Detect which cell encompasses the target text, then output its (x, y) center coordinate. 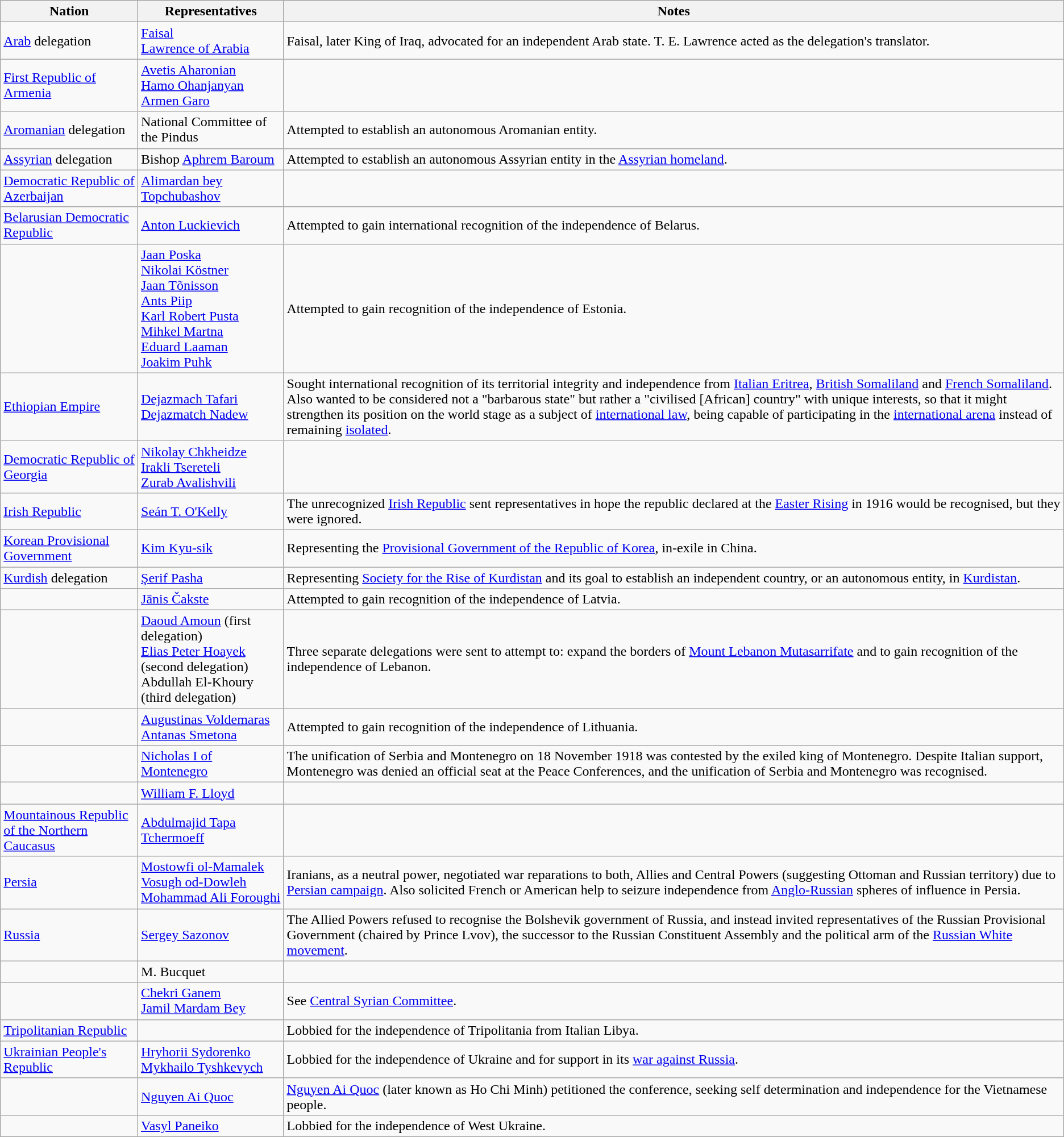
Representing the Provisional Government of the Republic of Korea, in-exile in China. (674, 548)
Democratic Republic of Azerbaijan (69, 189)
Arab delegation (69, 41)
Anton Luckievich (211, 225)
National Committee of the Pindus (211, 130)
Attempted to gain recognition of the independence of Latvia. (674, 599)
Vasyl Paneiko (211, 1126)
Jānis Čakste (211, 599)
Ethiopian Empire (69, 407)
William F. Lloyd (211, 793)
Irish Republic (69, 511)
Attempted to gain international recognition of the independence of Belarus. (674, 225)
First Republic of Armenia (69, 85)
Nicholas I of Montenegro (211, 764)
See Central Syrian Committee. (674, 1001)
Mountainous Republic of the Northern Caucasus (69, 830)
Assyrian delegation (69, 159)
Belarusian Democratic Republic (69, 225)
Lobbied for the independence of Tripolitania from Italian Libya. (674, 1030)
Democratic Republic of Georgia (69, 467)
Mostowfi ol-MamalekVosugh od-Dowleh Mohammad Ali Foroughi (211, 882)
Representing Society for the Rise of Kurdistan and its goal to establish an independent country, or an autonomous entity, in Kurdistan. (674, 578)
Attempted to establish an autonomous Aromanian entity. (674, 130)
Alimardan bey Topchubashov (211, 189)
Chekri GanemJamil Mardam Bey (211, 1001)
Persia (69, 882)
Lobbied for the independence of West Ukraine. (674, 1126)
Nguyen Ai Quoc (211, 1097)
FaisalLawrence of Arabia (211, 41)
Representatives (211, 11)
Abdulmajid Tapa Tchermoeff (211, 830)
Jaan PoskaNikolai KöstnerJaan TõnissonAnts PiipKarl Robert PustaMihkel MartnaEduard LaamanJoakim Puhk (211, 308)
Attempted to gain recognition of the independence of Lithuania. (674, 727)
Dejazmach TafariDejazmatch Nadew (211, 407)
Nguyen Ai Quoc (later known as Ho Chi Minh) petitioned the conference, seeking self determination and independence for the Vietnamese people. (674, 1097)
Seán T. O'Kelly (211, 511)
Şerif Pasha (211, 578)
Nikolay ChkheidzeIrakli TsereteliZurab Avalishvili (211, 467)
M. Bucquet (211, 972)
Nation (69, 11)
Attempted to gain recognition of the independence of Estonia. (674, 308)
Lobbied for the independence of Ukraine and for support in its war against Russia. (674, 1059)
Faisal, later King of Iraq, advocated for an independent Arab state. T. E. Lawrence acted as the delegation's translator. (674, 41)
Russia (69, 935)
Kurdish delegation (69, 578)
Tripolitanian Republic (69, 1030)
Avetis AharonianHamo OhanjanyanArmen Garo (211, 85)
Attempted to establish an autonomous Assyrian entity in the Assyrian homeland. (674, 159)
Daoud Amoun (first delegation)Elias Peter Hoayek (second delegation)Abdullah El-Khoury (third delegation) (211, 659)
Hryhorii SydorenkoMykhailo Tyshkevych (211, 1059)
Sergey Sazonov (211, 935)
Aromanian delegation (69, 130)
Kim Kyu-sik (211, 548)
Ukrainian People's Republic (69, 1059)
Korean Provisional Government (69, 548)
Notes (674, 11)
Augustinas VoldemarasAntanas Smetona (211, 727)
Bishop Aphrem Baroum (211, 159)
